Extract the (X, Y) coordinate from the center of the cell holding the provided text.  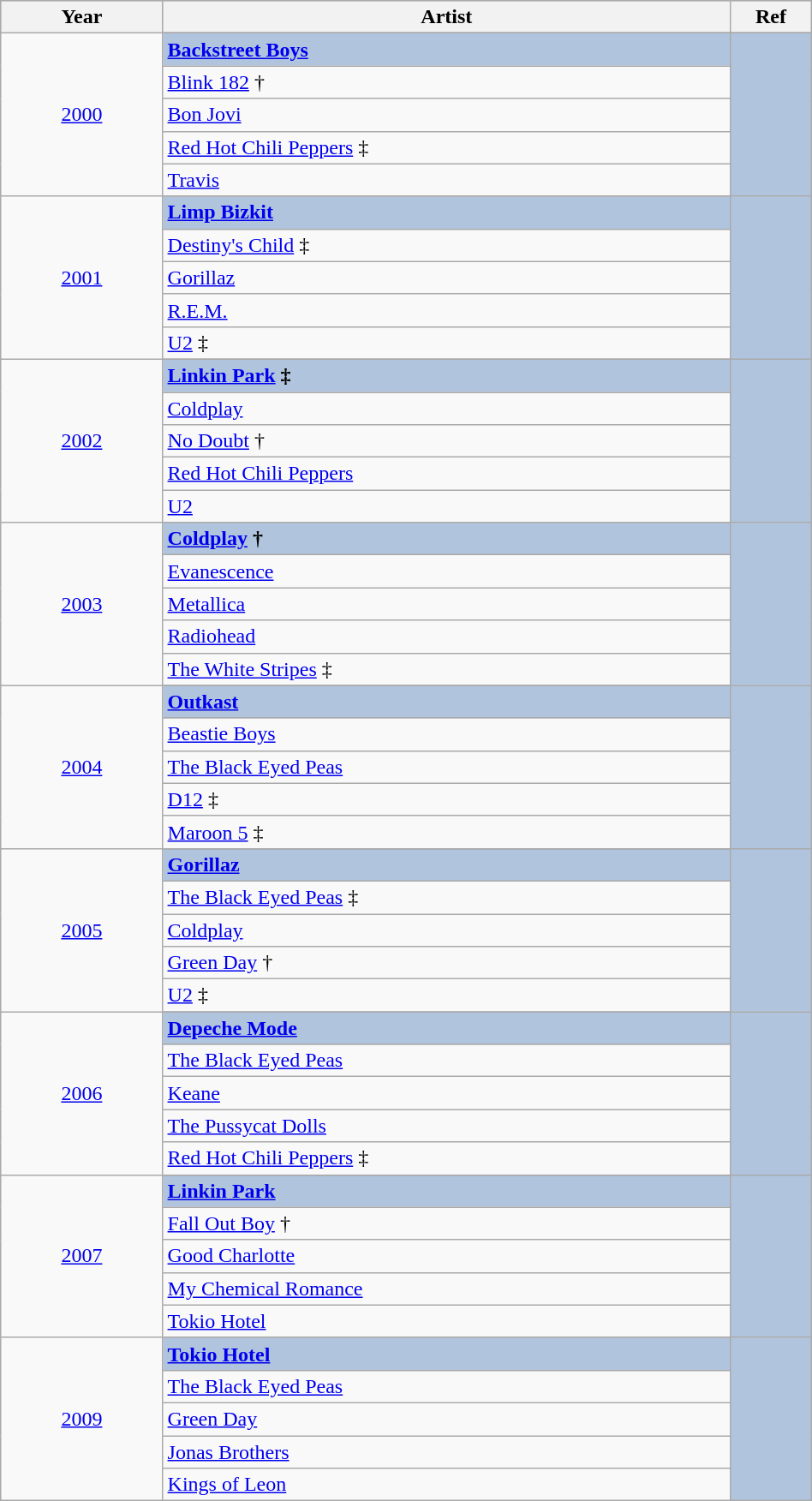
Blink 182 † (447, 82)
Radiohead (447, 637)
My Chemical Romance (447, 1289)
2003 (82, 604)
2009 (82, 1419)
Limp Bizkit (447, 212)
2007 (82, 1256)
2000 (82, 115)
The White Stripes ‡ (447, 669)
2001 (82, 278)
2005 (82, 930)
Coldplay † (447, 539)
2004 (82, 767)
Evanescence (447, 571)
Maroon 5 ‡ (447, 832)
Jonas Brothers (447, 1452)
Ref (771, 17)
Good Charlotte (447, 1256)
Linkin Park (447, 1191)
2006 (82, 1093)
Destiny's Child ‡ (447, 245)
2002 (82, 440)
D12 ‡ (447, 799)
The Black Eyed Peas ‡ (447, 897)
Outkast (447, 702)
Green Day (447, 1419)
The Pussycat Dolls (447, 1126)
Year (82, 17)
Artist (447, 17)
Fall Out Boy † (447, 1223)
Backstreet Boys (447, 50)
Metallica (447, 604)
Beastie Boys (447, 734)
Bon Jovi (447, 115)
Travis (447, 180)
Kings of Leon (447, 1485)
U2 (447, 506)
Linkin Park ‡ (447, 375)
Green Day † (447, 963)
No Doubt † (447, 441)
Keane (447, 1093)
Depeche Mode (447, 1028)
R.E.M. (447, 310)
Red Hot Chili Peppers (447, 474)
